Pinpoint the cell where the given text exists, returning its (X, Y) midpoint coordinate. 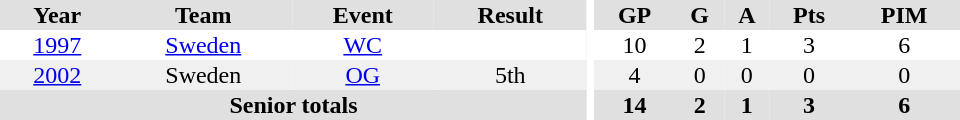
Senior totals (294, 105)
10 (635, 45)
OG (363, 75)
G (700, 15)
GP (635, 15)
14 (635, 105)
5th (511, 75)
Result (511, 15)
Team (204, 15)
4 (635, 75)
A (747, 15)
1997 (58, 45)
Event (363, 15)
Pts (810, 15)
2002 (58, 75)
PIM (904, 15)
Year (58, 15)
WC (363, 45)
